Extract the (X, Y) coordinate from the center of the cell holding the provided text.  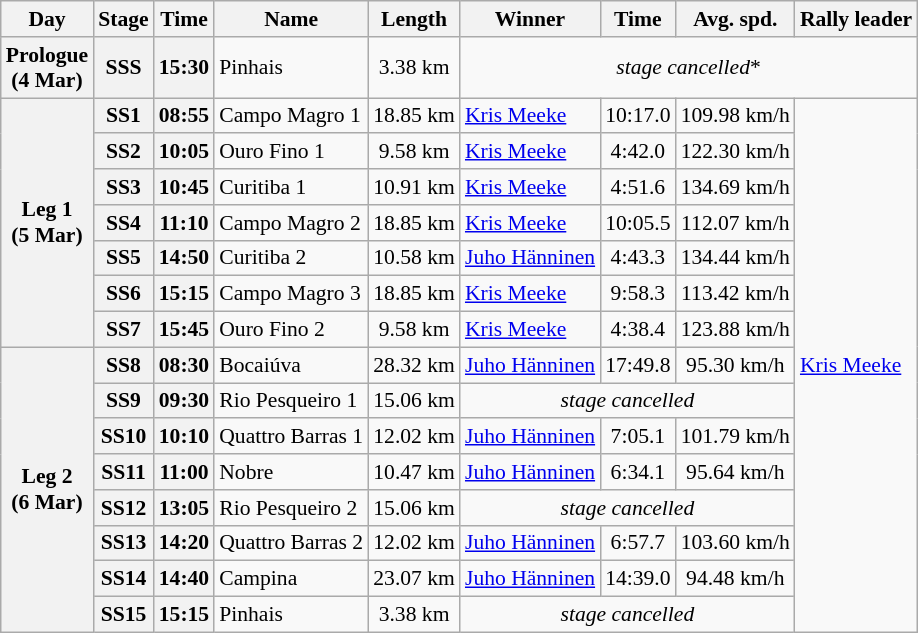
Leg 1(5 Mar) (47, 222)
95.64 km/h (736, 472)
Name (291, 19)
Stage (123, 19)
28.32 km (414, 365)
134.44 km/h (736, 258)
Bocaiúva (291, 365)
15:45 (184, 330)
134.69 km/h (736, 187)
Ouro Fino 1 (291, 152)
Leg 2(6 Mar) (47, 490)
9:58.3 (638, 294)
Campo Magro 3 (291, 294)
14:40 (184, 579)
17:49.8 (638, 365)
10:05 (184, 152)
6:34.1 (638, 472)
08:55 (184, 116)
SS6 (123, 294)
09:30 (184, 401)
112.07 km/h (736, 223)
Avg. spd. (736, 19)
SS13 (123, 543)
Curitiba 1 (291, 187)
123.88 km/h (736, 330)
Rio Pesqueiro 1 (291, 401)
113.42 km/h (736, 294)
94.48 km/h (736, 579)
Curitiba 2 (291, 258)
10:17.0 (638, 116)
08:30 (184, 365)
SS7 (123, 330)
Campina (291, 579)
Campo Magro 1 (291, 116)
SS2 (123, 152)
Campo Magro 2 (291, 223)
4:42.0 (638, 152)
4:43.3 (638, 258)
SS12 (123, 508)
11:00 (184, 472)
SS5 (123, 258)
SS15 (123, 615)
SS14 (123, 579)
SS10 (123, 437)
SS8 (123, 365)
Rio Pesqueiro 2 (291, 508)
Quattro Barras 1 (291, 437)
14:39.0 (638, 579)
11:10 (184, 223)
13:05 (184, 508)
stage cancelled* (688, 68)
10:05.5 (638, 223)
Rally leader (856, 19)
Prologue(4 Mar) (47, 68)
6:57.7 (638, 543)
95.30 km/h (736, 365)
103.60 km/h (736, 543)
10.58 km (414, 258)
10.47 km (414, 472)
101.79 km/h (736, 437)
SS4 (123, 223)
4:38.4 (638, 330)
SS1 (123, 116)
109.98 km/h (736, 116)
7:05.1 (638, 437)
14:50 (184, 258)
SS3 (123, 187)
122.30 km/h (736, 152)
10:45 (184, 187)
Length (414, 19)
Quattro Barras 2 (291, 543)
Nobre (291, 472)
Winner (530, 19)
SS11 (123, 472)
15:30 (184, 68)
4:51.6 (638, 187)
10:10 (184, 437)
14:20 (184, 543)
Ouro Fino 2 (291, 330)
SSS (123, 68)
10.91 km (414, 187)
Day (47, 19)
23.07 km (414, 579)
SS9 (123, 401)
